Find where the given text appears and provide that cell's center as [x, y] coordinate. 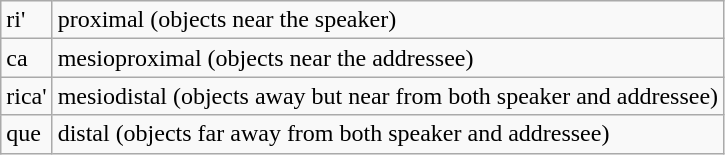
distal (objects far away from both speaker and addressee) [388, 134]
ri' [26, 20]
proximal (objects near the speaker) [388, 20]
mesioproximal (objects near the addressee) [388, 58]
ca [26, 58]
mesiodistal (objects away but near from both speaker and addressee) [388, 96]
rica' [26, 96]
que [26, 134]
